Return the [x, y] coordinate for the center point of the cell that contains the specified text.  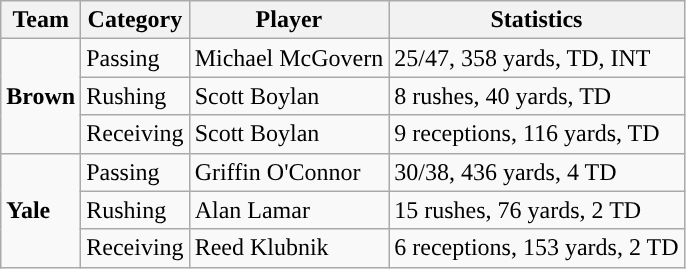
6 receptions, 153 yards, 2 TD [536, 248]
Team [41, 20]
30/38, 436 yards, 4 TD [536, 172]
8 rushes, 40 yards, TD [536, 96]
Brown [41, 96]
Category [135, 20]
Reed Klubnik [289, 248]
Alan Lamar [289, 210]
Player [289, 20]
Yale [41, 210]
Statistics [536, 20]
9 receptions, 116 yards, TD [536, 134]
Michael McGovern [289, 58]
25/47, 358 yards, TD, INT [536, 58]
Griffin O'Connor [289, 172]
15 rushes, 76 yards, 2 TD [536, 210]
